Capture the cell that displays the provided text and extract its (X, Y) central coordinate. 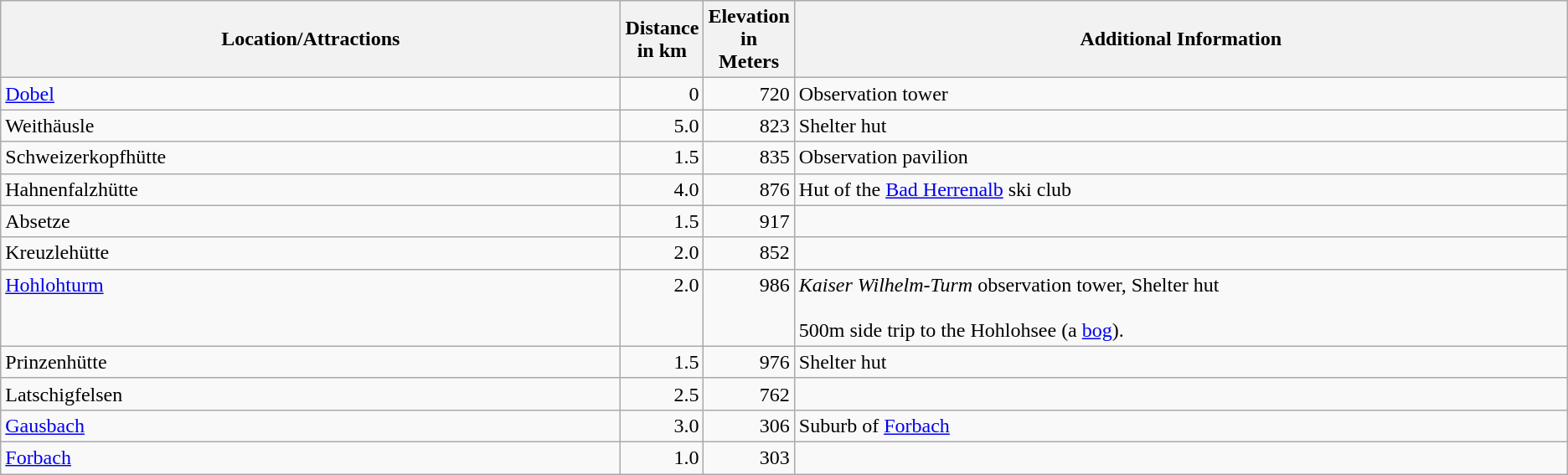
986 (749, 307)
Schweizerkopfhütte (311, 157)
Forbach (311, 457)
2.5 (662, 394)
Distance in km (662, 39)
720 (749, 94)
Absetze (311, 221)
976 (749, 362)
5.0 (662, 126)
Weithäusle (311, 126)
303 (749, 457)
852 (749, 253)
Suburb of Forbach (1181, 426)
0 (662, 94)
Kreuzlehütte (311, 253)
4.0 (662, 189)
3.0 (662, 426)
Elevation in Meters (749, 39)
Additional Information (1181, 39)
Gausbach (311, 426)
Kaiser Wilhelm-Turm observation tower, Shelter hut500m side trip to the Hohlohsee (a bog). (1181, 307)
Dobel (311, 94)
Observation pavilion (1181, 157)
Observation tower (1181, 94)
Latschigfelsen (311, 394)
Hohlohturm (311, 307)
917 (749, 221)
Hut of the Bad Herrenalb ski club (1181, 189)
Prinzenhütte (311, 362)
306 (749, 426)
762 (749, 394)
835 (749, 157)
876 (749, 189)
Hahnenfalzhütte (311, 189)
Location/Attractions (311, 39)
823 (749, 126)
1.0 (662, 457)
